Search for the cell housing the specified text and yield its (x, y) center coordinate. 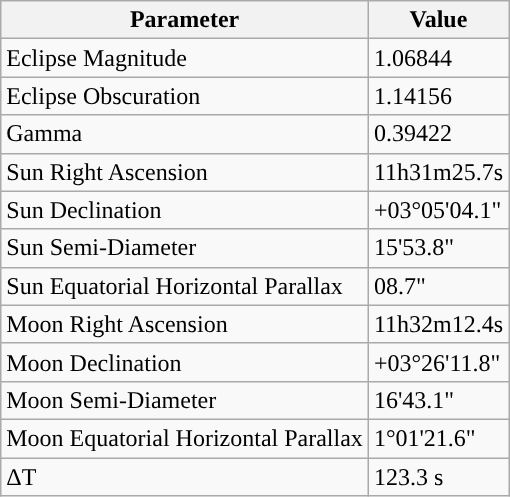
1°01'21.6" (438, 438)
Value (438, 20)
+03°26'11.8" (438, 362)
15'53.8" (438, 248)
16'43.1" (438, 400)
Sun Equatorial Horizontal Parallax (185, 286)
123.3 s (438, 477)
Moon Right Ascension (185, 324)
+03°05'04.1" (438, 210)
Sun Right Ascension (185, 172)
Sun Declination (185, 210)
Moon Equatorial Horizontal Parallax (185, 438)
1.06844 (438, 58)
1.14156 (438, 96)
Parameter (185, 20)
Gamma (185, 134)
Sun Semi-Diameter (185, 248)
11h32m12.4s (438, 324)
Moon Semi-Diameter (185, 400)
ΔT (185, 477)
0.39422 (438, 134)
08.7" (438, 286)
Moon Declination (185, 362)
Eclipse Magnitude (185, 58)
11h31m25.7s (438, 172)
Eclipse Obscuration (185, 96)
